Return the [X, Y] coordinate for the center point of the cell that contains the specified text.  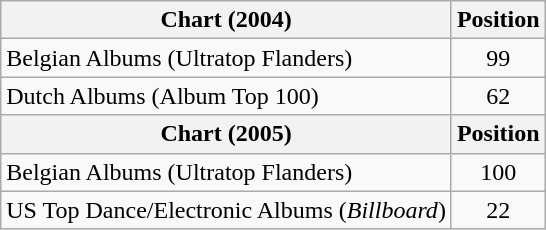
Dutch Albums (Album Top 100) [226, 96]
100 [498, 172]
99 [498, 58]
Chart (2004) [226, 20]
US Top Dance/Electronic Albums (Billboard) [226, 210]
62 [498, 96]
Chart (2005) [226, 134]
22 [498, 210]
